Determine the [X, Y] coordinate at the center of the cell enclosing the given text.  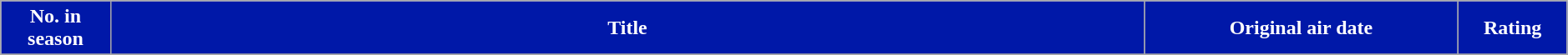
No. inseason [55, 28]
Rating [1512, 28]
Title [627, 28]
Original air date [1302, 28]
